Identify which cell holds the provided text, then report its (x, y) central coordinate. 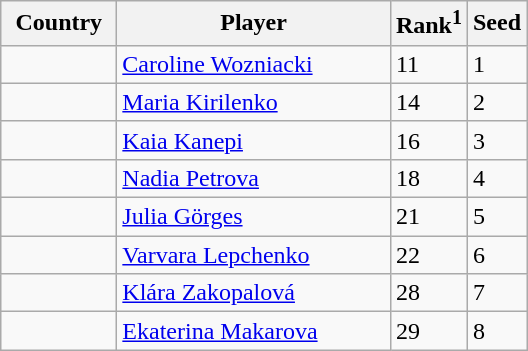
Player (254, 24)
22 (428, 255)
29 (428, 331)
21 (428, 217)
14 (428, 102)
16 (428, 140)
2 (496, 102)
Varvara Lepchenko (254, 255)
7 (496, 293)
Nadia Petrova (254, 178)
Klára Zakopalová (254, 293)
28 (428, 293)
Maria Kirilenko (254, 102)
6 (496, 255)
18 (428, 178)
Kaia Kanepi (254, 140)
1 (496, 64)
11 (428, 64)
Country (59, 24)
4 (496, 178)
5 (496, 217)
3 (496, 140)
Rank1 (428, 24)
Seed (496, 24)
8 (496, 331)
Caroline Wozniacki (254, 64)
Ekaterina Makarova (254, 331)
Julia Görges (254, 217)
